Provide the [x, y] coordinate of the cell's center where the given text is located.  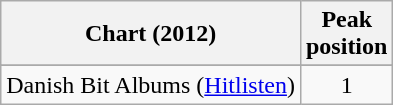
1 [346, 85]
Peakposition [346, 34]
Chart (2012) [151, 34]
Danish Bit Albums (Hitlisten) [151, 85]
